Output the (x, y) coordinate of the center of the cell containing the given text.  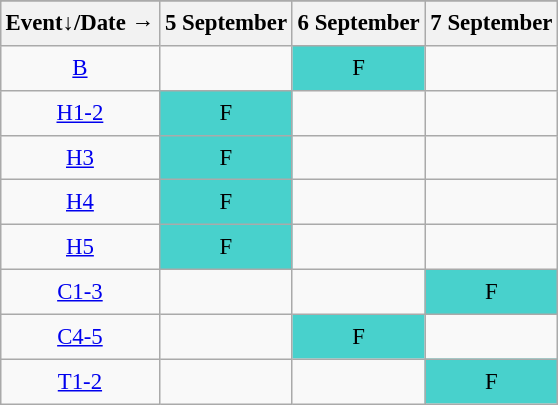
6 September (358, 24)
H5 (80, 248)
B (80, 68)
T1-2 (80, 382)
5 September (226, 24)
H3 (80, 158)
Event↓/Date → (80, 24)
7 September (492, 24)
C1-3 (80, 292)
H4 (80, 202)
H1-2 (80, 112)
C4-5 (80, 336)
